Pinpoint the cell where the given text exists, returning its [X, Y] midpoint coordinate. 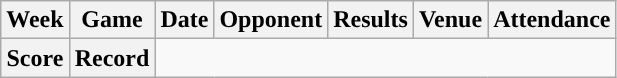
Results [371, 20]
Record [112, 58]
Score [35, 58]
Attendance [552, 20]
Opponent [271, 20]
Venue [450, 20]
Date [184, 20]
Week [35, 20]
Game [112, 20]
